Return [x, y] of the center of cell containing provided text 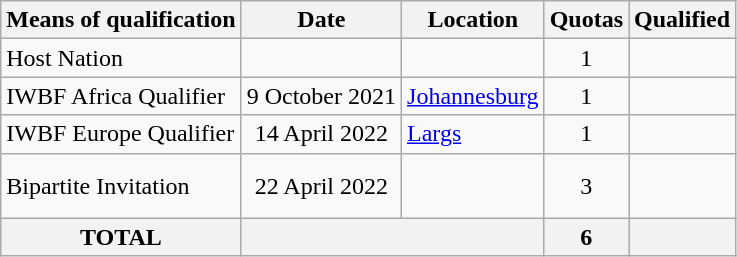
TOTAL [121, 237]
Quotas [586, 20]
14 April 2022 [321, 134]
Location [474, 20]
Means of qualification [121, 20]
Host Nation [121, 58]
Bipartite Invitation [121, 186]
Qualified [682, 20]
3 [586, 186]
Johannesburg [474, 96]
Largs [474, 134]
IWBF Africa Qualifier [121, 96]
6 [586, 237]
9 October 2021 [321, 96]
IWBF Europe Qualifier [121, 134]
Date [321, 20]
22 April 2022 [321, 186]
